For the text-containing cell, return its midpoint in [X, Y] coordinate format. 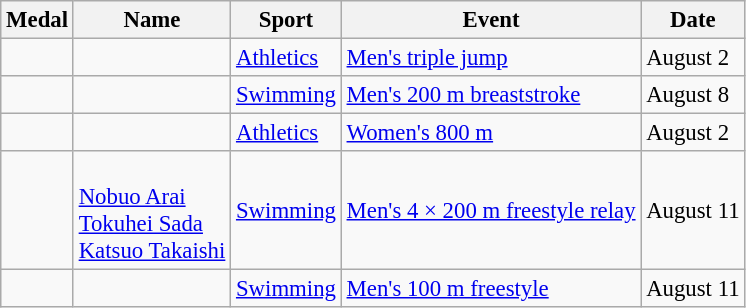
Event [491, 20]
Women's 800 m [491, 133]
Men's triple jump [491, 58]
Medal [38, 20]
August 8 [693, 95]
Name [152, 20]
Men's 100 m freestyle [491, 289]
Men's 4 × 200 m freestyle relay [491, 210]
Date [693, 20]
Nobuo AraiTokuhei SadaKatsuo Takaishi [152, 210]
Sport [286, 20]
Men's 200 m breaststroke [491, 95]
